Locate the cell with the specified text and output its [X, Y] center coordinate. 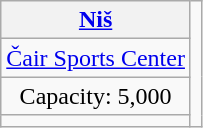
Capacity: 5,000 [96, 96]
Niš [96, 20]
Čair Sports Center [96, 58]
